Scan for the cell matching the given text and deliver its (x, y) coordinate at center. 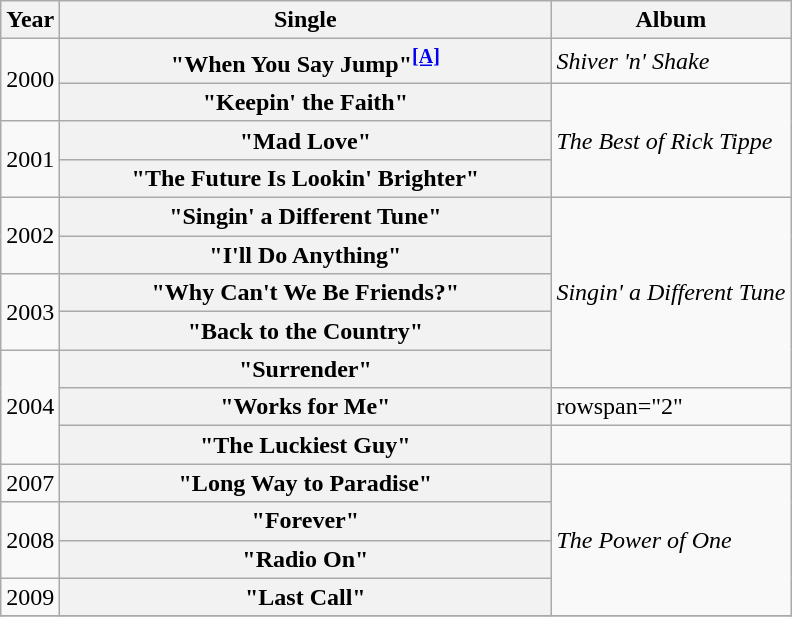
2001 (30, 159)
Album (671, 20)
"Forever" (306, 521)
"Radio On" (306, 559)
Single (306, 20)
2004 (30, 407)
"Works for Me" (306, 407)
"Mad Love" (306, 140)
"The Future Is Lookin' Brighter" (306, 178)
"Why Can't We Be Friends?" (306, 293)
"The Luckiest Guy" (306, 445)
rowspan="2" (671, 407)
"Back to the Country" (306, 331)
2008 (30, 540)
Singin' a Different Tune (671, 293)
"Singin' a Different Tune" (306, 217)
The Best of Rick Tippe (671, 140)
2000 (30, 80)
The Power of One (671, 540)
"I'll Do Anything" (306, 255)
2002 (30, 236)
Shiver 'n' Shake (671, 62)
"Long Way to Paradise" (306, 483)
2003 (30, 312)
"Keepin' the Faith" (306, 102)
"Surrender" (306, 369)
2007 (30, 483)
2009 (30, 597)
Year (30, 20)
"When You Say Jump"[A] (306, 62)
"Last Call" (306, 597)
